Scan for the cell matching the given text and deliver its (X, Y) coordinate at center. 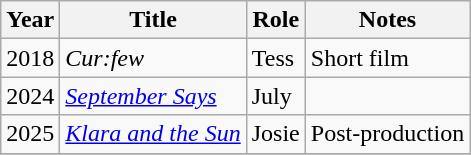
Klara and the Sun (153, 134)
Tess (276, 58)
Notes (387, 20)
Josie (276, 134)
2018 (30, 58)
Cur:few (153, 58)
Year (30, 20)
September Says (153, 96)
2024 (30, 96)
Post-production (387, 134)
Short film (387, 58)
Title (153, 20)
Role (276, 20)
July (276, 96)
2025 (30, 134)
